Identify which cell holds the provided text, then report its [X, Y] central coordinate. 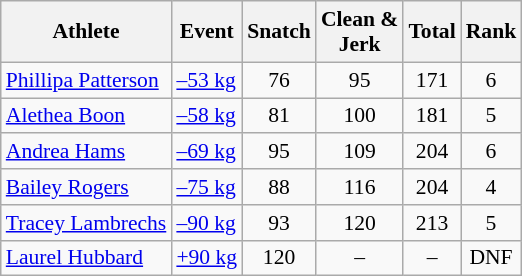
81 [279, 116]
93 [279, 223]
Phillipa Patterson [86, 80]
116 [360, 187]
76 [279, 80]
Bailey Rogers [86, 187]
Event [206, 32]
171 [432, 80]
–53 kg [206, 80]
–69 kg [206, 152]
4 [492, 187]
Athlete [86, 32]
Alethea Boon [86, 116]
181 [432, 116]
Tracey Lambrechs [86, 223]
Clean &Jerk [360, 32]
Total [432, 32]
DNF [492, 258]
–75 kg [206, 187]
100 [360, 116]
–58 kg [206, 116]
–90 kg [206, 223]
Andrea Hams [86, 152]
Laurel Hubbard [86, 258]
109 [360, 152]
213 [432, 223]
Rank [492, 32]
+90 kg [206, 258]
88 [279, 187]
Snatch [279, 32]
